Provide the [X, Y] coordinate of the cell's center where the given text is located.  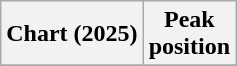
Chart (2025) [72, 34]
Peakposition [189, 34]
